Return (X, Y) of the center of cell containing provided text 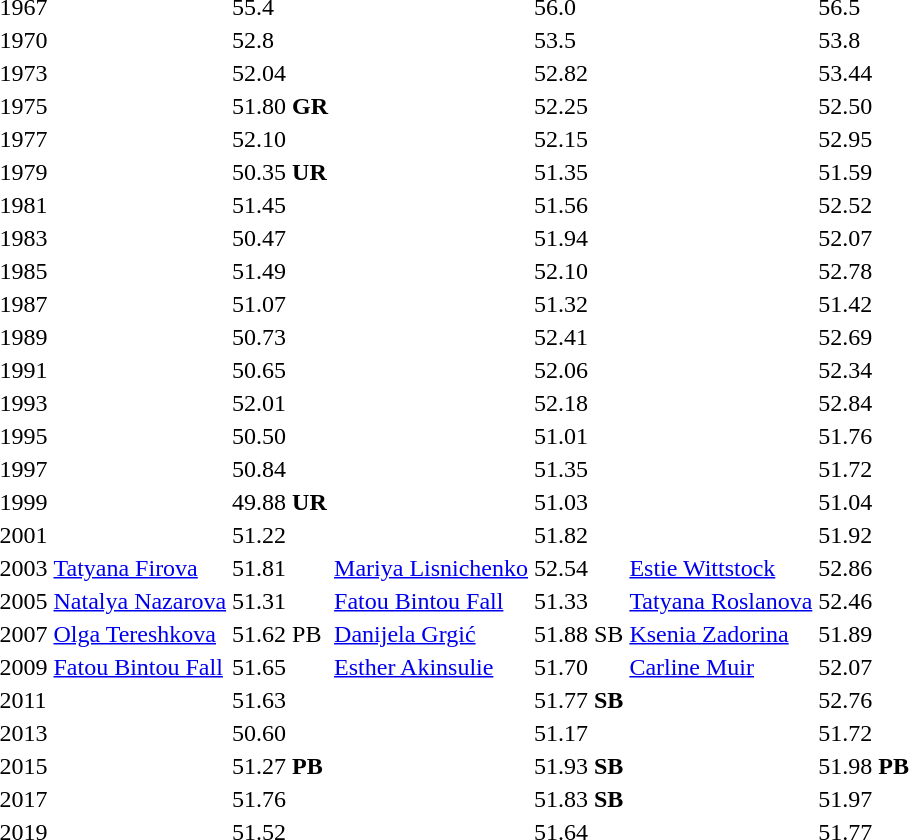
51.76 (280, 799)
52.01 (280, 403)
52.04 (280, 73)
52.54 (579, 568)
51.65 (280, 667)
51.70 (579, 667)
52.82 (579, 73)
51.03 (579, 502)
51.94 (579, 238)
Estie Wittstock (721, 568)
51.32 (579, 304)
52.15 (579, 139)
Ksenia Zadorina (721, 634)
51.22 (280, 535)
51.49 (280, 271)
49.88 UR (280, 502)
50.65 (280, 370)
52.06 (579, 370)
50.50 (280, 436)
Esther Akinsulie (432, 667)
50.60 (280, 733)
Mariya Lisnichenko (432, 568)
51.63 (280, 700)
51.56 (579, 205)
51.17 (579, 733)
Olga Tereshkova (140, 634)
51.88 SB (579, 634)
51.81 (280, 568)
50.47 (280, 238)
51.82 (579, 535)
53.5 (579, 40)
52.8 (280, 40)
52.41 (579, 337)
51.83 SB (579, 799)
51.62 PB (280, 634)
51.01 (579, 436)
50.73 (280, 337)
Danijela Grgić (432, 634)
51.27 PB (280, 766)
51.07 (280, 304)
51.93 SB (579, 766)
Tatyana Roslanova (721, 601)
51.80 GR (280, 106)
Natalya Nazarova (140, 601)
51.31 (280, 601)
50.35 UR (280, 172)
52.25 (579, 106)
50.84 (280, 469)
51.33 (579, 601)
51.45 (280, 205)
Carline Muir (721, 667)
52.18 (579, 403)
51.77 SB (579, 700)
Tatyana Firova (140, 568)
